Return the (x, y) coordinate for the center point of the cell that contains the specified text.  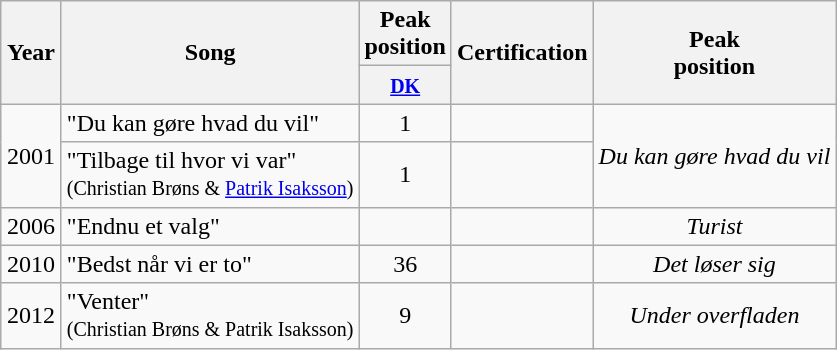
Turist (714, 226)
36 (405, 264)
DK (405, 85)
Det løser sig (714, 264)
Year (32, 52)
"Du kan gøre hvad du vil" (210, 123)
2012 (32, 316)
9 (405, 316)
Certification (522, 52)
Song (210, 52)
"Venter"(Christian Brøns & Patrik Isaksson) (210, 316)
2010 (32, 264)
"Endnu et valg" (210, 226)
2001 (32, 156)
2006 (32, 226)
"Bedst når vi er to" (210, 264)
Under overfladen (714, 316)
Du kan gøre hvad du vil (714, 156)
"Tilbage til hvor vi var"(Christian Brøns & Patrik Isaksson) (210, 174)
